From the cell containing the given text, extract its center point as (x, y) coordinate. 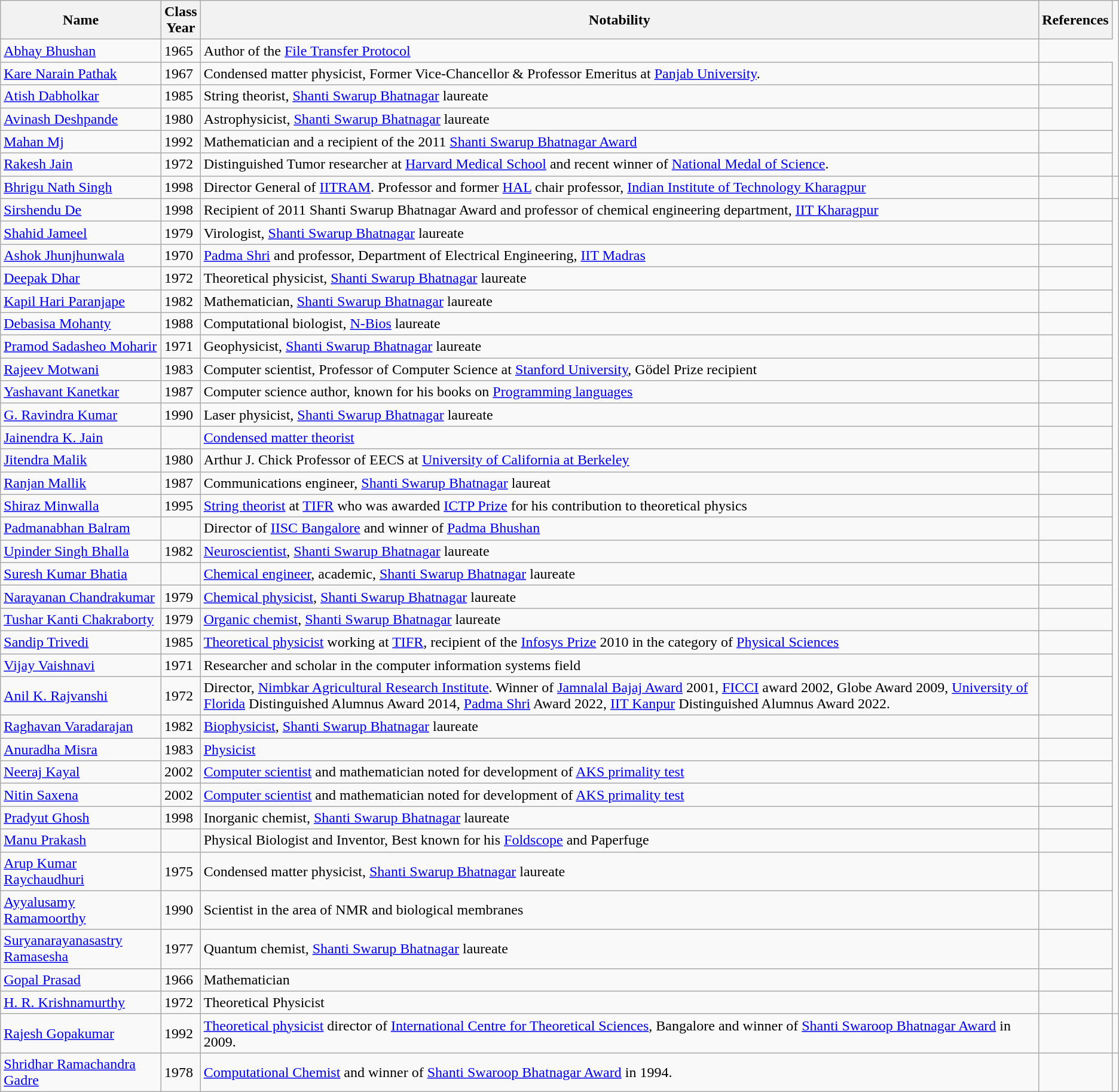
Ranjan Mallik (81, 483)
Suresh Kumar Bhatia (81, 574)
Padmanabhan Balram (81, 528)
Rakesh Jain (81, 164)
Anuradha Misra (81, 750)
Physicist (619, 750)
Mahan Mj (81, 142)
Recipient of 2011 Shanti Swarup Bhatnagar Award and professor of chemical engineering department, IIT Kharagpur (619, 210)
Deepak Dhar (81, 278)
Rajeev Motwani (81, 369)
1975 (181, 871)
Vijay Vaishnavi (81, 665)
Condensed matter physicist, Shanti Swarup Bhatnagar laureate (619, 871)
Arthur J. Chick Professor of EECS at University of California at Berkeley (619, 460)
Debasisa Mohanty (81, 324)
Notability (619, 20)
Gopal Prasad (81, 980)
Shiraz Minwalla (81, 506)
Physical Biologist and Inventor, Best known for his Foldscope and Paperfuge (619, 840)
Mathematician (619, 980)
Author of the File Transfer Protocol (619, 51)
Condensed matter theorist (619, 438)
Jainendra K. Jain (81, 438)
Astrophysicist, Shanti Swarup Bhatnagar laureate (619, 119)
Yashavant Kanetkar (81, 392)
Shridhar Ramachandra Gadre (81, 1072)
Theoretical physicist director of International Centre for Theoretical Sciences, Bangalore and winner of Shanti Swaroop Bhatnagar Award in 2009. (619, 1033)
Anil K. Rajvanshi (81, 696)
Organic chemist, Shanti Swarup Bhatnagar laureate (619, 619)
Narayanan Chandrakumar (81, 597)
Mathematician and a recipient of the 2011 Shanti Swarup Bhatnagar Award (619, 142)
Geophysicist, Shanti Swarup Bhatnagar laureate (619, 347)
ClassYear (181, 20)
1965 (181, 51)
1978 (181, 1072)
Biophysicist, Shanti Swarup Bhatnagar laureate (619, 727)
Computer scientist, Professor of Computer Science at Stanford University, Gödel Prize recipient (619, 369)
Chemical physicist, Shanti Swarup Bhatnagar laureate (619, 597)
Pradyut Ghosh (81, 818)
Scientist in the area of NMR and biological membranes (619, 910)
Computational biologist, N-Bios laureate (619, 324)
Nitin Saxena (81, 795)
Rajesh Gopakumar (81, 1033)
Neuroscientist, Shanti Swarup Bhatnagar laureate (619, 551)
1977 (181, 949)
1966 (181, 980)
Ayyalusamy Ramamoorthy (81, 910)
Jitendra Malik (81, 460)
Tushar Kanti Chakraborty (81, 619)
Computational Chemist and winner of Shanti Swaroop Bhatnagar Award in 1994. (619, 1072)
Quantum chemist, Shanti Swarup Bhatnagar laureate (619, 949)
Shahid Jameel (81, 233)
H. R. Krishnamurthy (81, 1002)
Manu Prakash (81, 840)
Name (81, 20)
G. Ravindra Kumar (81, 415)
1995 (181, 506)
Theoretical Physicist (619, 1002)
Sirshendu De (81, 210)
Theoretical physicist, Shanti Swarup Bhatnagar laureate (619, 278)
Sandip Trivedi (81, 642)
Padma Shri and professor, Department of Electrical Engineering, IIT Madras (619, 255)
Abhay Bhushan (81, 51)
Kare Narain Pathak (81, 74)
Neeraj Kayal (81, 772)
Pramod Sadasheo Moharir (81, 347)
String theorist at TIFR who was awarded ICTP Prize for his contribution to theoretical physics (619, 506)
1970 (181, 255)
Director General of IITRAM. Professor and former HAL chair professor, Indian Institute of Technology Kharagpur (619, 187)
Inorganic chemist, Shanti Swarup Bhatnagar laureate (619, 818)
Computer science author, known for his books on Programming languages (619, 392)
Kapil Hari Paranjape (81, 301)
Bhrigu Nath Singh (81, 187)
Avinash Deshpande (81, 119)
Laser physicist, Shanti Swarup Bhatnagar laureate (619, 415)
References (1076, 20)
Theoretical physicist working at TIFR, recipient of the Infosys Prize 2010 in the category of Physical Sciences (619, 642)
Mathematician, Shanti Swarup Bhatnagar laureate (619, 301)
Ashok Jhunjhunwala (81, 255)
Raghavan Varadarajan (81, 727)
Communications engineer, Shanti Swarup Bhatnagar laureat (619, 483)
Upinder Singh Bhalla (81, 551)
Distinguished Tumor researcher at Harvard Medical School and recent winner of National Medal of Science. (619, 164)
Condensed matter physicist, Former Vice-Chancellor & Professor Emeritus at Panjab University. (619, 74)
String theorist, Shanti Swarup Bhatnagar laureate (619, 96)
1988 (181, 324)
Virologist, Shanti Swarup Bhatnagar laureate (619, 233)
Chemical engineer, academic, Shanti Swarup Bhatnagar laureate (619, 574)
Suryanarayanasastry Ramasesha (81, 949)
Researcher and scholar in the computer information systems field (619, 665)
Arup Kumar Raychaudhuri (81, 871)
Atish Dabholkar (81, 96)
1967 (181, 74)
Director of IISC Bangalore and winner of Padma Bhushan (619, 528)
